Return [X, Y] of the center of cell containing provided text 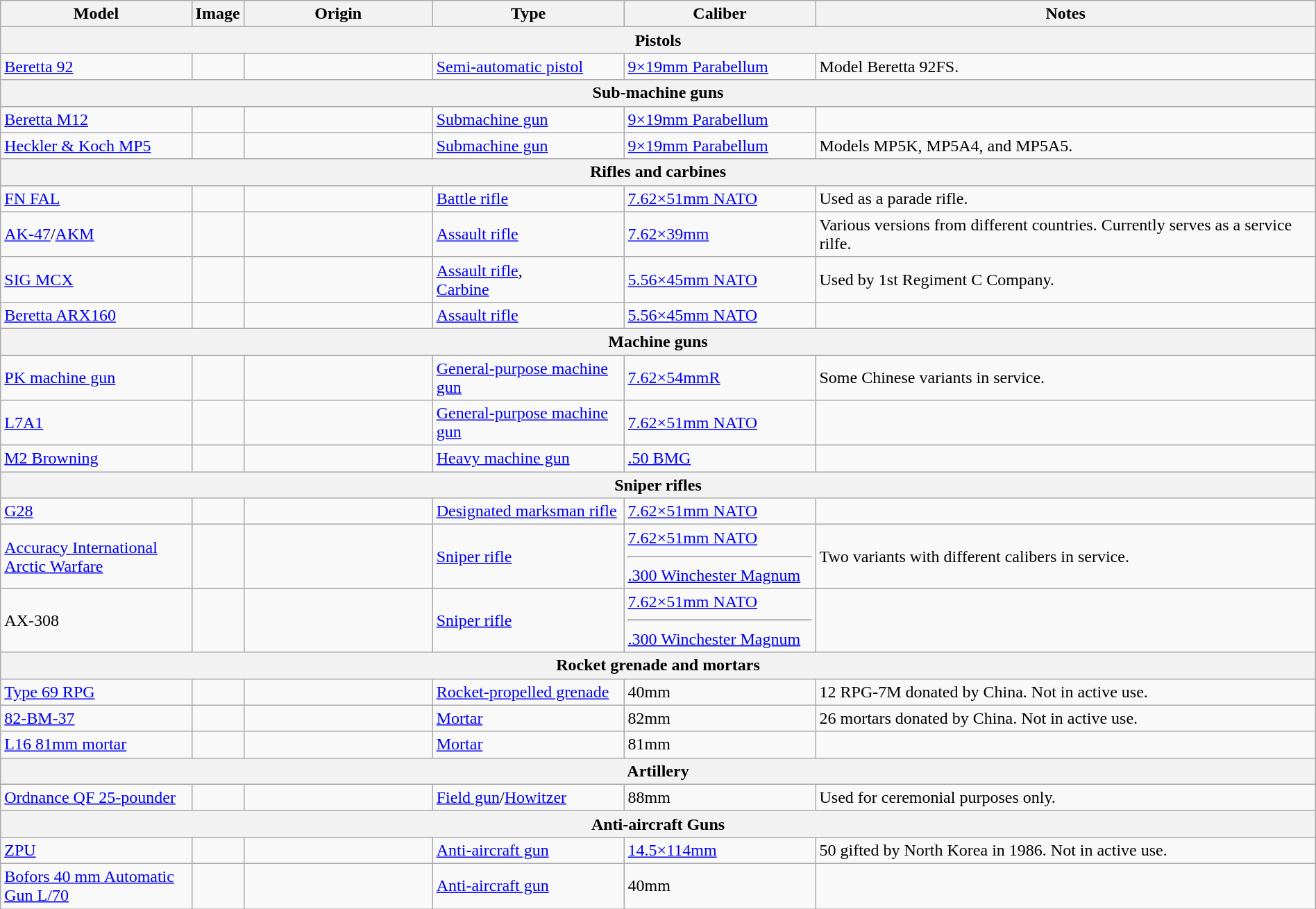
Heckler & Koch MP5 [96, 146]
Sniper rifles [658, 485]
Semi-automatic pistol [528, 67]
81mm [720, 745]
Used as a parade rifle. [1065, 198]
Used for ceremonial purposes only. [1065, 797]
Some Chinese variants in service. [1065, 377]
Model [96, 14]
Beretta M12 [96, 119]
Field gun/Howitzer [528, 797]
Model Beretta 92FS. [1065, 67]
82-BM-37 [96, 718]
14.5×114mm [720, 850]
Ordnance QF 25-pounder [96, 797]
Beretta ARX160 [96, 315]
Beretta 92 [96, 67]
Accuracy International Arctic Warfare [96, 557]
Heavy machine gun [528, 459]
7.62×39mm [720, 235]
Origin [338, 14]
Caliber [720, 14]
Anti-aircraft Guns [658, 824]
L7A1 [96, 423]
7.62×54mmR [720, 377]
.50 BMG [720, 459]
ZPU [96, 850]
Models MP5K, MP5A4, and MP5A5. [1065, 146]
50 gifted by North Korea in 1986. Not in active use. [1065, 850]
Used by 1st Regiment C Company. [1065, 279]
FN FAL [96, 198]
Battle rifle [528, 198]
12 RPG-7M donated by China. Not in active use. [1065, 692]
88mm [720, 797]
SIG MCX [96, 279]
PK machine gun [96, 377]
Artillery [658, 771]
Various versions from different countries. Currently serves as a service rilfe. [1065, 235]
Image [218, 14]
AK-47/AKM [96, 235]
Assault rifle,Carbine [528, 279]
Type [528, 14]
Sub-machine guns [658, 93]
G28 [96, 511]
Rocket grenade and mortars [658, 665]
AX-308 [96, 620]
Machine guns [658, 341]
Two variants with different calibers in service. [1065, 557]
Rocket-propelled grenade [528, 692]
Notes [1065, 14]
M2 Browning [96, 459]
26 mortars donated by China. Not in active use. [1065, 718]
Bofors 40 mm Automatic Gun L/70 [96, 885]
Pistols [658, 40]
82mm [720, 718]
Rifles and carbines [658, 172]
L16 81mm mortar [96, 745]
Type 69 RPG [96, 692]
Designated marksman rifle [528, 511]
